Provide the (x, y) coordinate of the cell's center where the given text is located.  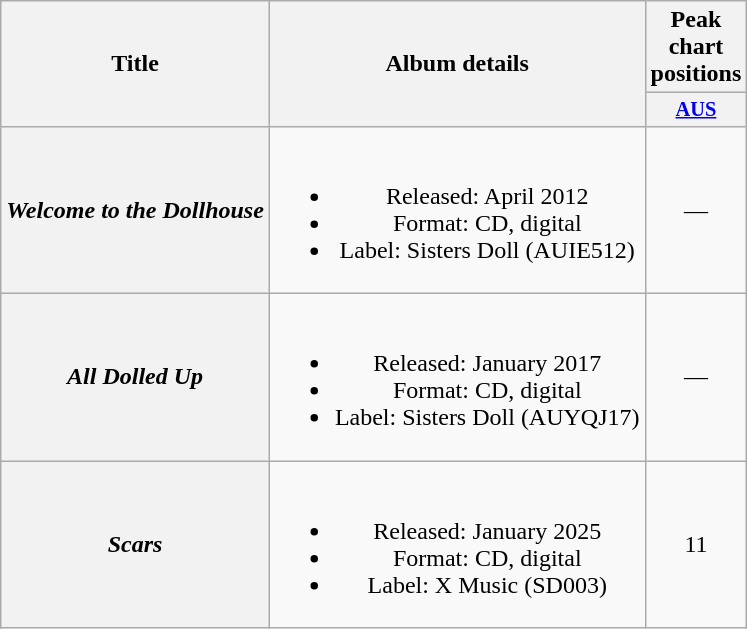
Released: January 2017Format: CD, digitalLabel: Sisters Doll (AUYQJ17) (457, 378)
Peak chartpositions (696, 47)
Released: April 2012Format: CD, digitalLabel: Sisters Doll (AUIE512) (457, 210)
Title (136, 64)
AUS (696, 110)
Album details (457, 64)
Welcome to the Dollhouse (136, 210)
11 (696, 544)
All Dolled Up (136, 378)
Released: January 2025Format: CD, digitalLabel: X Music (SD003) (457, 544)
Scars (136, 544)
